Capture the cell that displays the provided text and extract its (x, y) central coordinate. 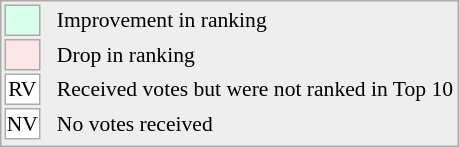
NV (22, 124)
No votes received (254, 124)
RV (22, 90)
Improvement in ranking (254, 20)
Received votes but were not ranked in Top 10 (254, 90)
Drop in ranking (254, 55)
